Return [x, y] of the center of cell containing provided text 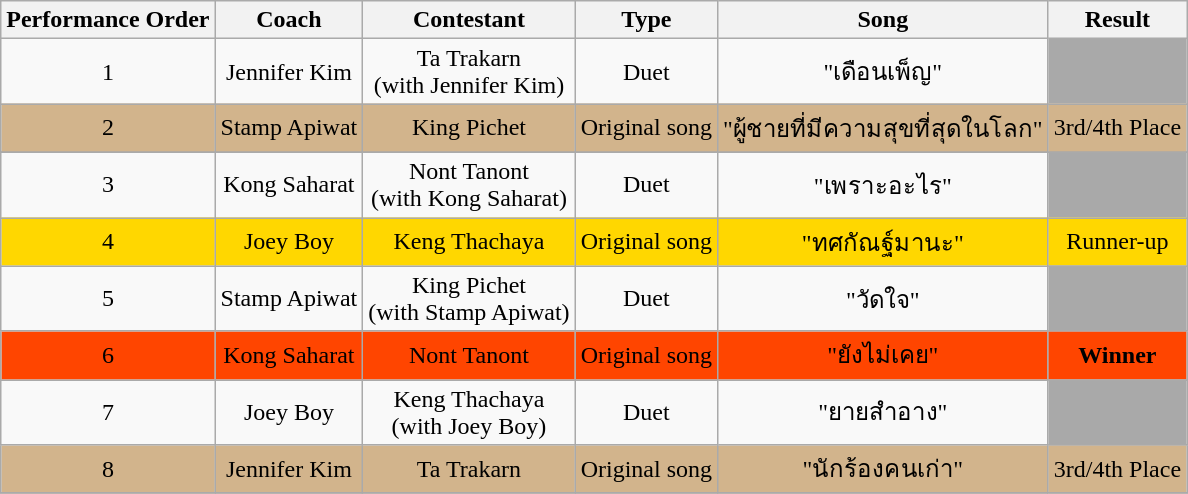
Nont Tanont(with Kong Saharat) [469, 184]
3 [108, 184]
King Pichet [469, 128]
Coach [289, 20]
Ta Trakarn(with Jennifer Kim) [469, 72]
Winner [1117, 356]
Keng Thachaya [469, 242]
Keng Thachaya(with Joey Boy) [469, 412]
1 [108, 72]
"ผู้ชายที่มีความสุขที่สุดในโลก" [884, 128]
Result [1117, 20]
7 [108, 412]
8 [108, 470]
Contestant [469, 20]
Performance Order [108, 20]
Nont Tanont [469, 356]
"ยายสำอาง" [884, 412]
"เพราะอะไร" [884, 184]
"ทศกัณฐ์มานะ" [884, 242]
4 [108, 242]
"วัดใจ" [884, 298]
Type [646, 20]
2 [108, 128]
Runner-up [1117, 242]
King Pichet(with Stamp Apiwat) [469, 298]
5 [108, 298]
"นักร้องคนเก่า" [884, 470]
Song [884, 20]
"ยังไม่เคย" [884, 356]
Ta Trakarn [469, 470]
6 [108, 356]
"เดือนเพ็ญ" [884, 72]
